Identify which cell holds the provided text, then report its [X, Y] central coordinate. 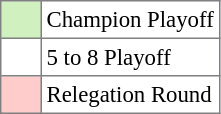
5 to 8 Playoff [130, 57]
Champion Playoff [130, 20]
Relegation Round [130, 95]
